Return [x, y] of the center of cell containing provided text 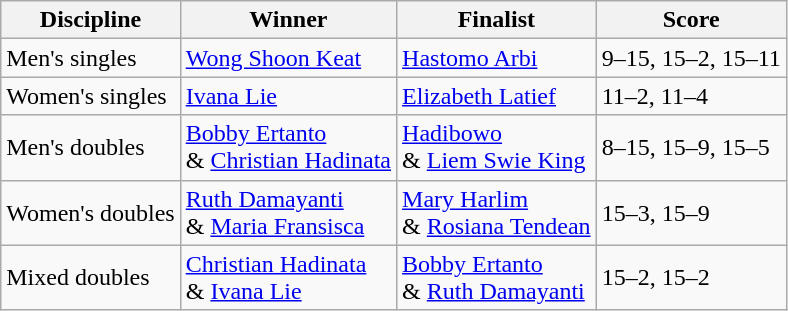
Ivana Lie [288, 96]
Discipline [90, 20]
Bobby Ertanto & Christian Hadinata [288, 148]
15–2, 15–2 [691, 278]
Women's singles [90, 96]
Hastomo Arbi [497, 58]
8–15, 15–9, 15–5 [691, 148]
Women's doubles [90, 212]
Hadibowo & Liem Swie King [497, 148]
11–2, 11–4 [691, 96]
Winner [288, 20]
Finalist [497, 20]
Christian Hadinata & Ivana Lie [288, 278]
Score [691, 20]
Men's doubles [90, 148]
Men's singles [90, 58]
Mary Harlim & Rosiana Tendean [497, 212]
Ruth Damayanti & Maria Fransisca [288, 212]
Bobby Ertanto & Ruth Damayanti [497, 278]
Mixed doubles [90, 278]
15–3, 15–9 [691, 212]
9–15, 15–2, 15–11 [691, 58]
Elizabeth Latief [497, 96]
Wong Shoon Keat [288, 58]
